Search for the cell housing the specified text and yield its [X, Y] center coordinate. 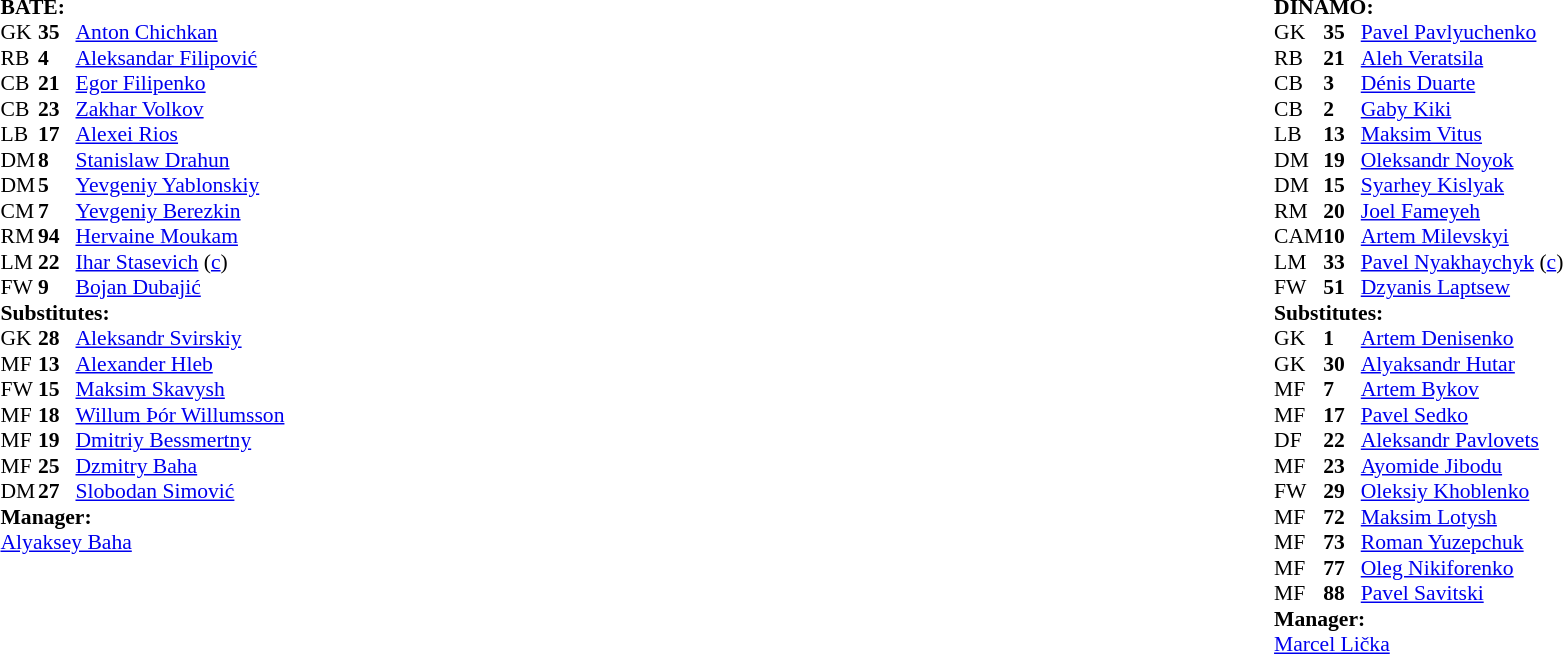
Maksim Skavysh [180, 389]
Alexander Hleb [180, 364]
9 [57, 287]
Egor Filipenko [180, 83]
88 [1342, 593]
Anton Chichkan [180, 33]
18 [57, 415]
Hervaine Moukam [180, 237]
Aleksandar Filipović [180, 58]
20 [1342, 211]
Aleksandr Svirskiy [180, 339]
77 [1342, 568]
51 [1342, 287]
4 [57, 58]
DF [1298, 441]
28 [57, 339]
1 [1342, 339]
Yevgeniy Berezkin [180, 211]
33 [1342, 262]
3 [1342, 83]
Yevgeniy Yablonskiy [180, 185]
Alyaksey Baha [142, 543]
Zakhar Volkov [180, 109]
Dzmitry Baha [180, 466]
5 [57, 185]
Alexei Rios [180, 135]
94 [57, 237]
Ihar Stasevich (c) [180, 262]
Willum Þór Willumsson [180, 415]
Slobodan Simović [180, 491]
Stanislaw Drahun [180, 160]
29 [1342, 491]
72 [1342, 517]
27 [57, 491]
CAM [1298, 237]
10 [1342, 237]
8 [57, 160]
30 [1342, 364]
Dmitriy Bessmertny [180, 441]
CM [19, 211]
Bojan Dubajić [180, 287]
25 [57, 466]
73 [1342, 543]
2 [1342, 109]
